Find where the given text appears and provide that cell's center as (X, Y) coordinate. 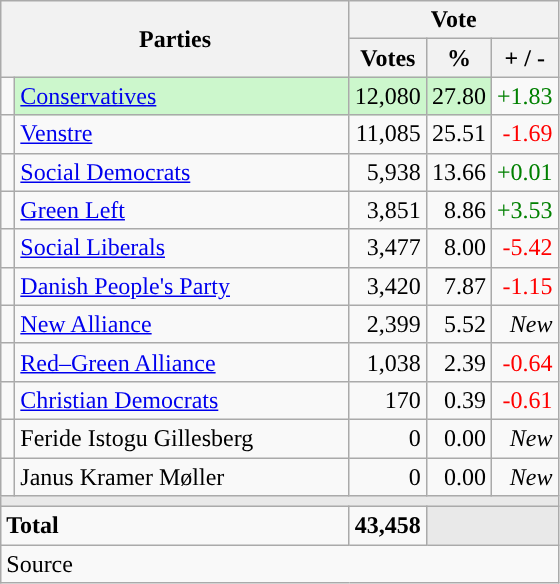
-0.64 (524, 362)
-1.15 (524, 286)
Feride Istogu Gillesberg (182, 438)
8.86 (458, 210)
43,458 (388, 526)
13.66 (458, 172)
3,477 (388, 248)
+1.83 (524, 96)
Vote (454, 20)
Red–Green Alliance (182, 362)
11,085 (388, 134)
+ / - (524, 58)
7.87 (458, 286)
+3.53 (524, 210)
Parties (176, 39)
Social Liberals (182, 248)
25.51 (458, 134)
3,420 (388, 286)
8.00 (458, 248)
1,038 (388, 362)
2,399 (388, 324)
0.39 (458, 400)
170 (388, 400)
% (458, 58)
-5.42 (524, 248)
5,938 (388, 172)
Christian Democrats (182, 400)
Conservatives (182, 96)
Source (280, 564)
Janus Kramer Møller (182, 477)
5.52 (458, 324)
Green Left (182, 210)
-1.69 (524, 134)
27.80 (458, 96)
Social Democrats (182, 172)
12,080 (388, 96)
Danish People's Party (182, 286)
3,851 (388, 210)
Total (176, 526)
2.39 (458, 362)
Votes (388, 58)
+0.01 (524, 172)
Venstre (182, 134)
-0.61 (524, 400)
New Alliance (182, 324)
